Return the [X, Y] coordinate for the center point of the cell that contains the specified text.  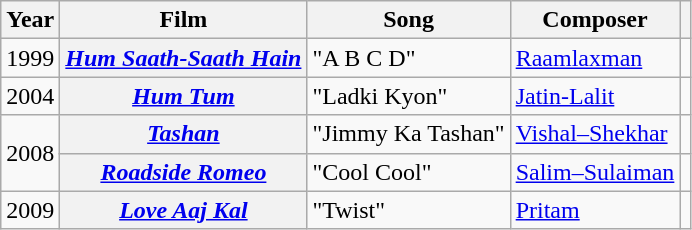
1999 [30, 58]
Hum Saath-Saath Hain [184, 58]
Composer [595, 20]
"Cool Cool" [408, 172]
Hum Tum [184, 96]
"Twist" [408, 210]
Jatin-Lalit [595, 96]
Pritam [595, 210]
"A B C D" [408, 58]
2004 [30, 96]
Salim–Sulaiman [595, 172]
Song [408, 20]
2008 [30, 153]
Tashan [184, 134]
Raamlaxman [595, 58]
"Jimmy Ka Tashan" [408, 134]
Year [30, 20]
Roadside Romeo [184, 172]
Love Aaj Kal [184, 210]
Vishal–Shekhar [595, 134]
"Ladki Kyon" [408, 96]
Film [184, 20]
2009 [30, 210]
